Determine the [x, y] coordinate at the center of the cell enclosing the given text.  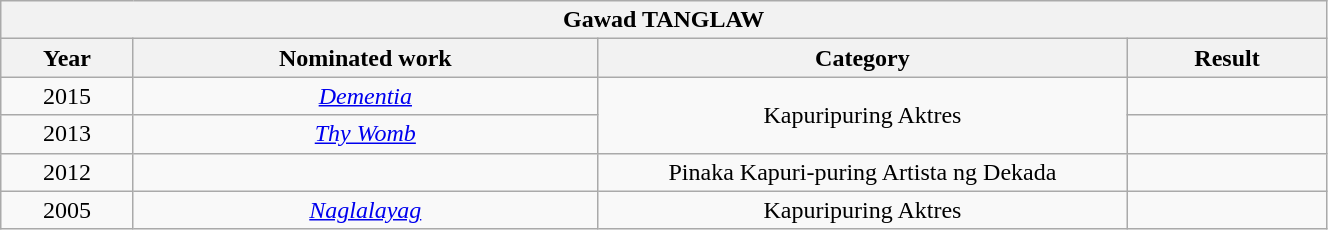
Category [862, 58]
Dementia [365, 96]
Year [68, 58]
2012 [68, 172]
2005 [68, 210]
Naglalayag [365, 210]
Thy Womb [365, 134]
Gawad TANGLAW [664, 20]
Pinaka Kapuri-puring Artista ng Dekada [862, 172]
2013 [68, 134]
Result [1228, 58]
2015 [68, 96]
Nominated work [365, 58]
